From the cell containing the given text, extract its center point as [X, Y] coordinate. 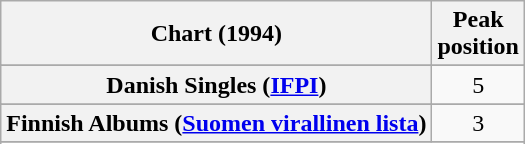
Danish Singles (IFPI) [216, 85]
3 [478, 123]
Peakposition [478, 34]
Finnish Albums (Suomen virallinen lista) [216, 123]
5 [478, 85]
Chart (1994) [216, 34]
